For the text-containing cell, return its midpoint in (x, y) coordinate format. 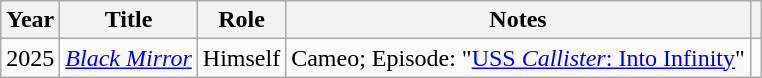
Cameo; Episode: "USS Callister: Into Infinity" (518, 58)
Role (241, 20)
Year (30, 20)
Himself (241, 58)
Title (128, 20)
Black Mirror (128, 58)
2025 (30, 58)
Notes (518, 20)
